Search for the cell housing the specified text and yield its [x, y] center coordinate. 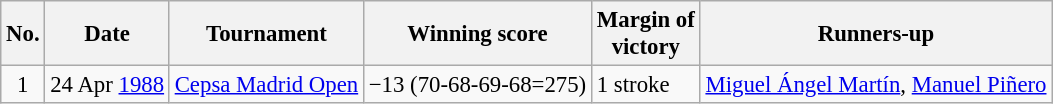
1 [23, 85]
Cepsa Madrid Open [266, 85]
Date [107, 34]
Runners-up [876, 34]
1 stroke [646, 85]
Winning score [477, 34]
No. [23, 34]
24 Apr 1988 [107, 85]
−13 (70-68-69-68=275) [477, 85]
Margin ofvictory [646, 34]
Tournament [266, 34]
Miguel Ángel Martín, Manuel Piñero [876, 85]
